Output the [x, y] coordinate of the center of the cell containing the given text.  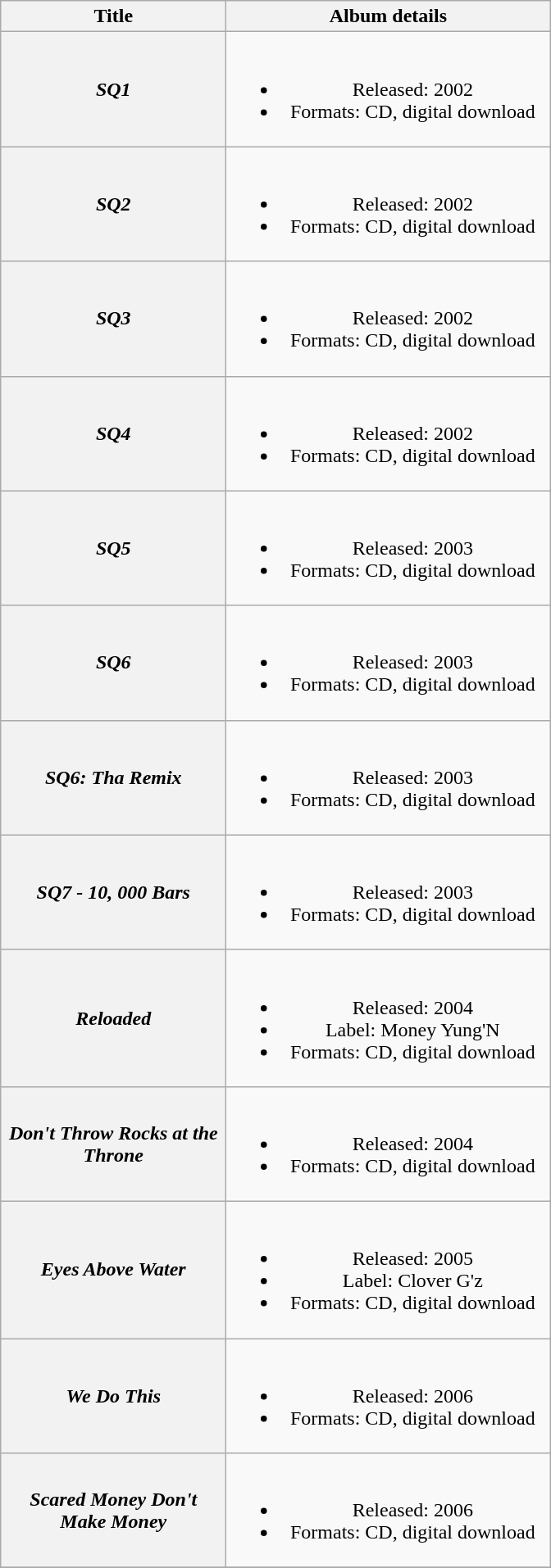
Eyes Above Water [113, 1270]
Don't Throw Rocks at the Throne [113, 1144]
Released: 2004Formats: CD, digital download [389, 1144]
SQ6: Tha Remix [113, 777]
We Do This [113, 1396]
SQ5 [113, 548]
SQ4 [113, 433]
Released: 2004Label: Money Yung'NFormats: CD, digital download [389, 1017]
Released: 2005Label: Clover G'zFormats: CD, digital download [389, 1270]
SQ2 [113, 204]
Scared Money Don't Make Money [113, 1511]
Reloaded [113, 1017]
SQ7 - 10, 000 Bars [113, 892]
Album details [389, 16]
SQ6 [113, 663]
SQ1 [113, 89]
Title [113, 16]
SQ3 [113, 319]
